Return (x, y) of the center of cell containing provided text 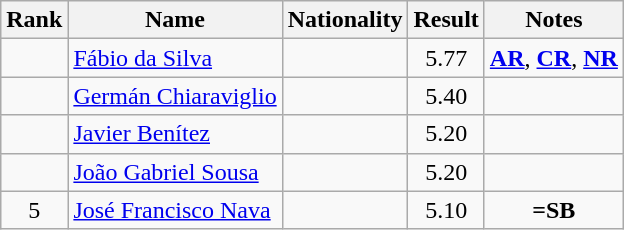
5.10 (446, 210)
5.40 (446, 96)
Nationality (345, 20)
Germán Chiaraviglio (175, 96)
5.77 (446, 58)
Rank (34, 20)
5 (34, 210)
Fábio da Silva (175, 58)
AR, CR, NR (554, 58)
João Gabriel Sousa (175, 172)
José Francisco Nava (175, 210)
Notes (554, 20)
Javier Benítez (175, 134)
=SB (554, 210)
Result (446, 20)
Name (175, 20)
